Determine the [X, Y] coordinate at the center of the cell enclosing the given text.  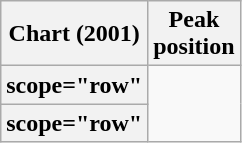
Chart (2001) [74, 34]
Peakposition [194, 34]
